From the cell containing the given text, extract its center point as (x, y) coordinate. 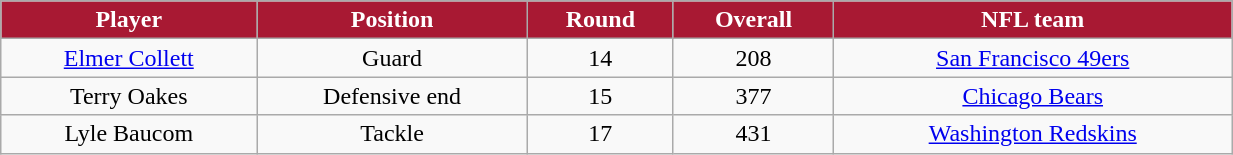
14 (600, 58)
San Francisco 49ers (1033, 58)
Position (392, 20)
Terry Oakes (129, 96)
Round (600, 20)
15 (600, 96)
377 (753, 96)
208 (753, 58)
Lyle Baucom (129, 134)
Washington Redskins (1033, 134)
17 (600, 134)
Defensive end (392, 96)
Chicago Bears (1033, 96)
Tackle (392, 134)
Overall (753, 20)
431 (753, 134)
Player (129, 20)
Elmer Collett (129, 58)
NFL team (1033, 20)
Guard (392, 58)
